For the text-containing cell, return its midpoint in (x, y) coordinate format. 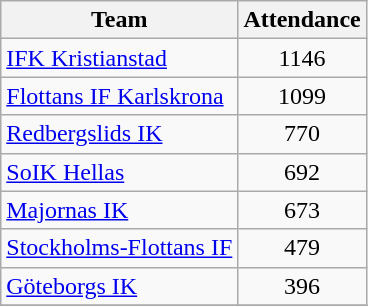
479 (302, 248)
IFK Kristianstad (120, 58)
1099 (302, 96)
Göteborgs IK (120, 286)
Flottans IF Karlskrona (120, 96)
Attendance (302, 20)
Majornas IK (120, 210)
1146 (302, 58)
396 (302, 286)
Team (120, 20)
Stockholms-Flottans IF (120, 248)
Redbergslids IK (120, 134)
770 (302, 134)
SoIK Hellas (120, 172)
673 (302, 210)
692 (302, 172)
